Determine the (X, Y) coordinate at the center of the cell enclosing the given text.  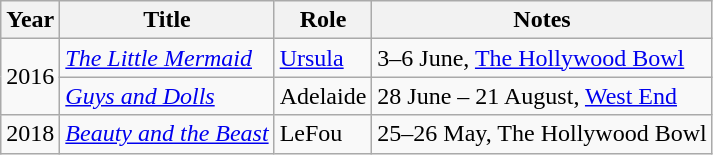
3–6 June, The Hollywood Bowl (542, 58)
Ursula (323, 58)
Adelaide (323, 96)
LeFou (323, 134)
The Little Mermaid (167, 58)
Role (323, 20)
Title (167, 20)
2016 (30, 77)
2018 (30, 134)
28 June – 21 August, West End (542, 96)
Beauty and the Beast (167, 134)
25–26 May, The Hollywood Bowl (542, 134)
Notes (542, 20)
Guys and Dolls (167, 96)
Year (30, 20)
